Return [x, y] of the center of cell containing provided text 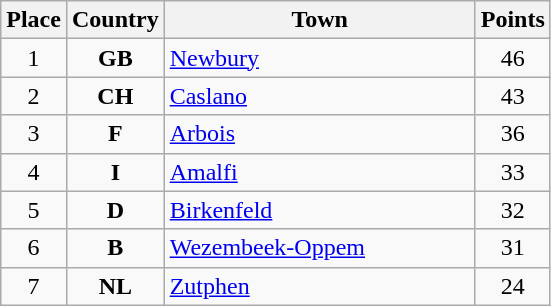
1 [34, 58]
43 [512, 96]
D [115, 210]
46 [512, 58]
I [115, 172]
4 [34, 172]
36 [512, 134]
Arbois [320, 134]
Wezembeek-Oppem [320, 248]
Birkenfeld [320, 210]
CH [115, 96]
33 [512, 172]
2 [34, 96]
32 [512, 210]
5 [34, 210]
7 [34, 286]
GB [115, 58]
Caslano [320, 96]
Zutphen [320, 286]
Newbury [320, 58]
B [115, 248]
Town [320, 20]
Amalfi [320, 172]
Place [34, 20]
3 [34, 134]
NL [115, 286]
Country [115, 20]
6 [34, 248]
24 [512, 286]
F [115, 134]
Points [512, 20]
31 [512, 248]
